Pinpoint the cell where the given text exists, returning its (x, y) midpoint coordinate. 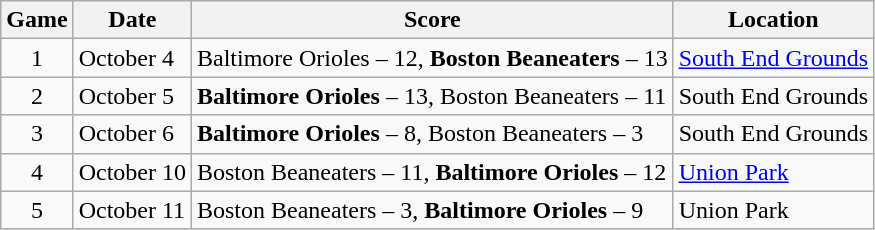
Boston Beaneaters – 11, Baltimore Orioles – 12 (432, 172)
Score (432, 20)
October 4 (132, 58)
October 10 (132, 172)
Baltimore Orioles – 12, Boston Beaneaters – 13 (432, 58)
Baltimore Orioles – 13, Boston Beaneaters – 11 (432, 96)
Game (37, 20)
October 6 (132, 134)
Baltimore Orioles – 8, Boston Beaneaters – 3 (432, 134)
1 (37, 58)
5 (37, 210)
3 (37, 134)
October 11 (132, 210)
Boston Beaneaters – 3, Baltimore Orioles – 9 (432, 210)
October 5 (132, 96)
2 (37, 96)
Location (773, 20)
Date (132, 20)
4 (37, 172)
